Extract the [X, Y] coordinate from the center of the cell holding the provided text.  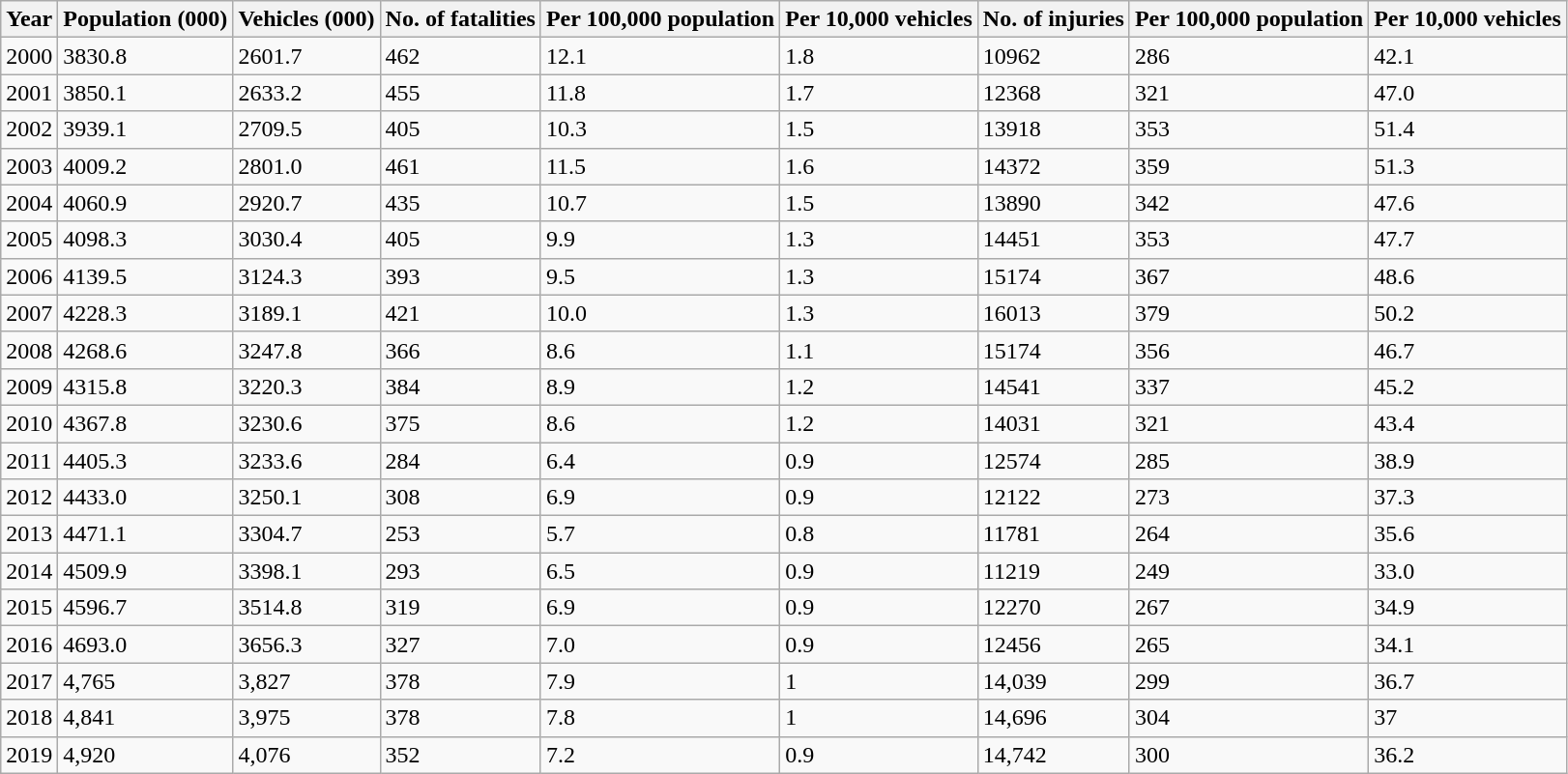
6.5 [659, 571]
2008 [29, 350]
379 [1249, 313]
10.7 [659, 203]
2000 [29, 56]
4,765 [145, 681]
37 [1467, 718]
3030.4 [306, 240]
No. of fatalities [460, 19]
2005 [29, 240]
47.0 [1467, 93]
455 [460, 93]
3220.3 [306, 387]
42.1 [1467, 56]
300 [1249, 755]
14,039 [1054, 681]
4693.0 [145, 645]
367 [1249, 276]
11781 [1054, 534]
Population (000) [145, 19]
4139.5 [145, 276]
304 [1249, 718]
2920.7 [306, 203]
293 [460, 571]
34.9 [1467, 608]
2007 [29, 313]
2015 [29, 608]
10962 [1054, 56]
14,742 [1054, 755]
337 [1249, 387]
3398.1 [306, 571]
11219 [1054, 571]
7.0 [659, 645]
249 [1249, 571]
3830.8 [145, 56]
37.3 [1467, 498]
No. of injuries [1054, 19]
3304.7 [306, 534]
2633.2 [306, 93]
7.2 [659, 755]
4367.8 [145, 423]
375 [460, 423]
51.3 [1467, 166]
12574 [1054, 461]
12456 [1054, 645]
2004 [29, 203]
1.7 [880, 93]
462 [460, 56]
4009.2 [145, 166]
384 [460, 387]
2601.7 [306, 56]
3250.1 [306, 498]
12270 [1054, 608]
3,975 [306, 718]
366 [460, 350]
3230.6 [306, 423]
51.4 [1467, 129]
14,696 [1054, 718]
3850.1 [145, 93]
4509.9 [145, 571]
1.1 [880, 350]
359 [1249, 166]
0.8 [880, 534]
2018 [29, 718]
4471.1 [145, 534]
12368 [1054, 93]
264 [1249, 534]
4060.9 [145, 203]
2009 [29, 387]
2010 [29, 423]
2012 [29, 498]
Vehicles (000) [306, 19]
4,076 [306, 755]
2002 [29, 129]
7.9 [659, 681]
3247.8 [306, 350]
3124.3 [306, 276]
36.7 [1467, 681]
327 [460, 645]
50.2 [1467, 313]
352 [460, 755]
308 [460, 498]
3,827 [306, 681]
3656.3 [306, 645]
2003 [29, 166]
7.8 [659, 718]
12.1 [659, 56]
4405.3 [145, 461]
3189.1 [306, 313]
2019 [29, 755]
3939.1 [145, 129]
2709.5 [306, 129]
Year [29, 19]
10.3 [659, 129]
4433.0 [145, 498]
1.8 [880, 56]
4268.6 [145, 350]
299 [1249, 681]
16013 [1054, 313]
35.6 [1467, 534]
253 [460, 534]
2801.0 [306, 166]
2017 [29, 681]
14372 [1054, 166]
319 [460, 608]
12122 [1054, 498]
47.6 [1467, 203]
273 [1249, 498]
47.7 [1467, 240]
8.9 [659, 387]
33.0 [1467, 571]
2006 [29, 276]
13890 [1054, 203]
45.2 [1467, 387]
286 [1249, 56]
38.9 [1467, 461]
9.5 [659, 276]
14451 [1054, 240]
393 [460, 276]
48.6 [1467, 276]
13918 [1054, 129]
2013 [29, 534]
43.4 [1467, 423]
4,841 [145, 718]
435 [460, 203]
4098.3 [145, 240]
14031 [1054, 423]
6.4 [659, 461]
4,920 [145, 755]
10.0 [659, 313]
2016 [29, 645]
36.2 [1467, 755]
11.8 [659, 93]
421 [460, 313]
342 [1249, 203]
4315.8 [145, 387]
285 [1249, 461]
1.6 [880, 166]
2014 [29, 571]
11.5 [659, 166]
265 [1249, 645]
284 [460, 461]
46.7 [1467, 350]
356 [1249, 350]
267 [1249, 608]
3233.6 [306, 461]
4228.3 [145, 313]
461 [460, 166]
5.7 [659, 534]
3514.8 [306, 608]
34.1 [1467, 645]
4596.7 [145, 608]
9.9 [659, 240]
14541 [1054, 387]
2001 [29, 93]
2011 [29, 461]
